Find where the given text appears and provide that cell's center as (X, Y) coordinate. 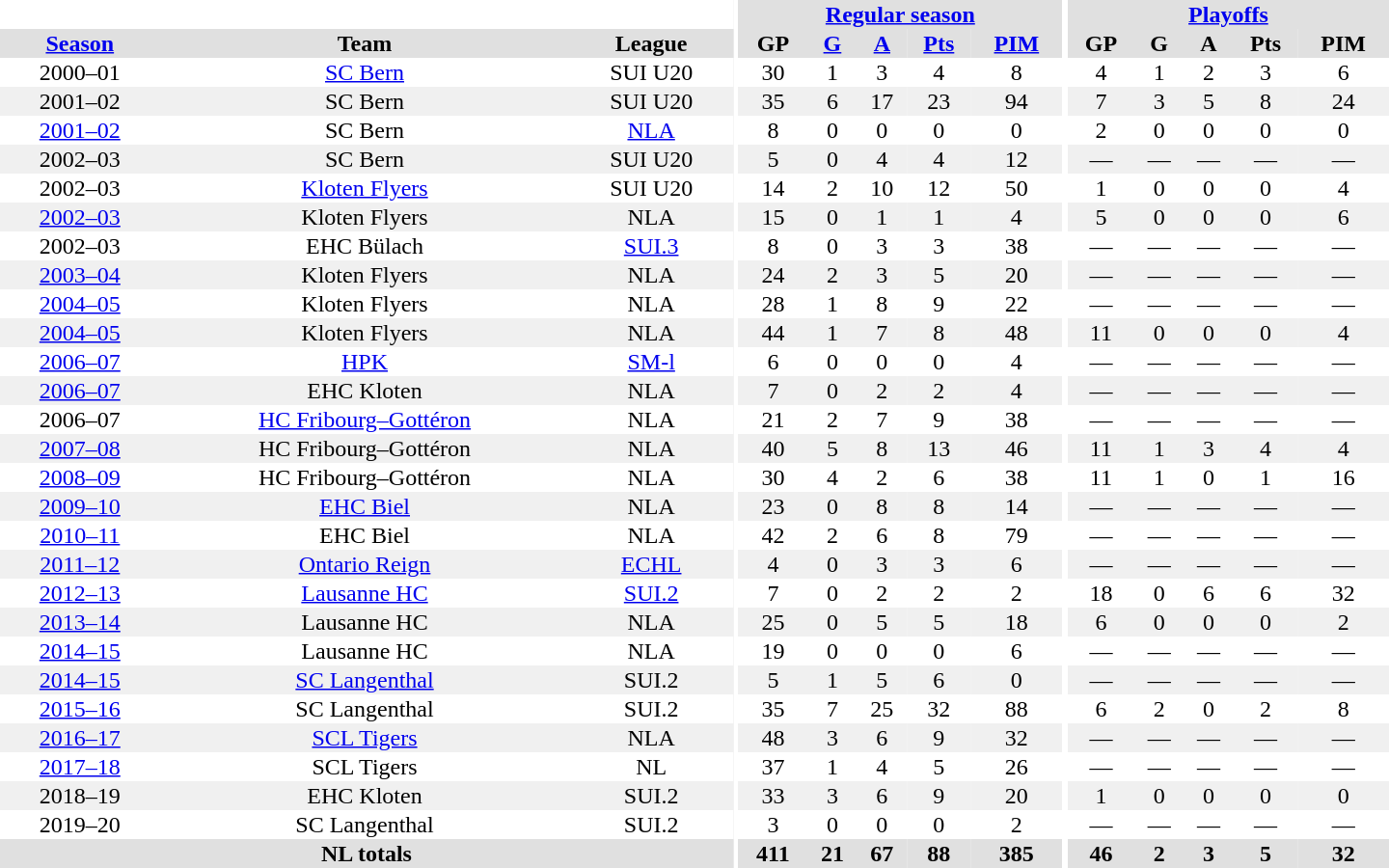
NL totals (367, 854)
28 (774, 304)
42 (774, 535)
15 (774, 217)
2010–11 (80, 535)
94 (1017, 101)
385 (1017, 854)
411 (774, 854)
37 (774, 767)
40 (774, 448)
Season (80, 43)
HPK (365, 362)
ECHL (650, 564)
EHC Bülach (365, 246)
19 (774, 651)
Team (365, 43)
2003–04 (80, 275)
Ontario Reign (365, 564)
2012–13 (80, 593)
2019–20 (80, 825)
NL (650, 767)
SM-l (650, 362)
44 (774, 333)
2016–17 (80, 738)
2015–16 (80, 709)
67 (882, 854)
26 (1017, 767)
SUI.3 (650, 246)
Regular season (901, 14)
2008–09 (80, 477)
Playoffs (1229, 14)
2007–08 (80, 448)
33 (774, 796)
2009–10 (80, 506)
22 (1017, 304)
17 (882, 101)
16 (1343, 477)
79 (1017, 535)
2011–12 (80, 564)
League (650, 43)
2013–14 (80, 622)
2018–19 (80, 796)
13 (940, 448)
2000–01 (80, 72)
10 (882, 188)
2017–18 (80, 767)
50 (1017, 188)
